Identify which cell holds the provided text, then report its (X, Y) central coordinate. 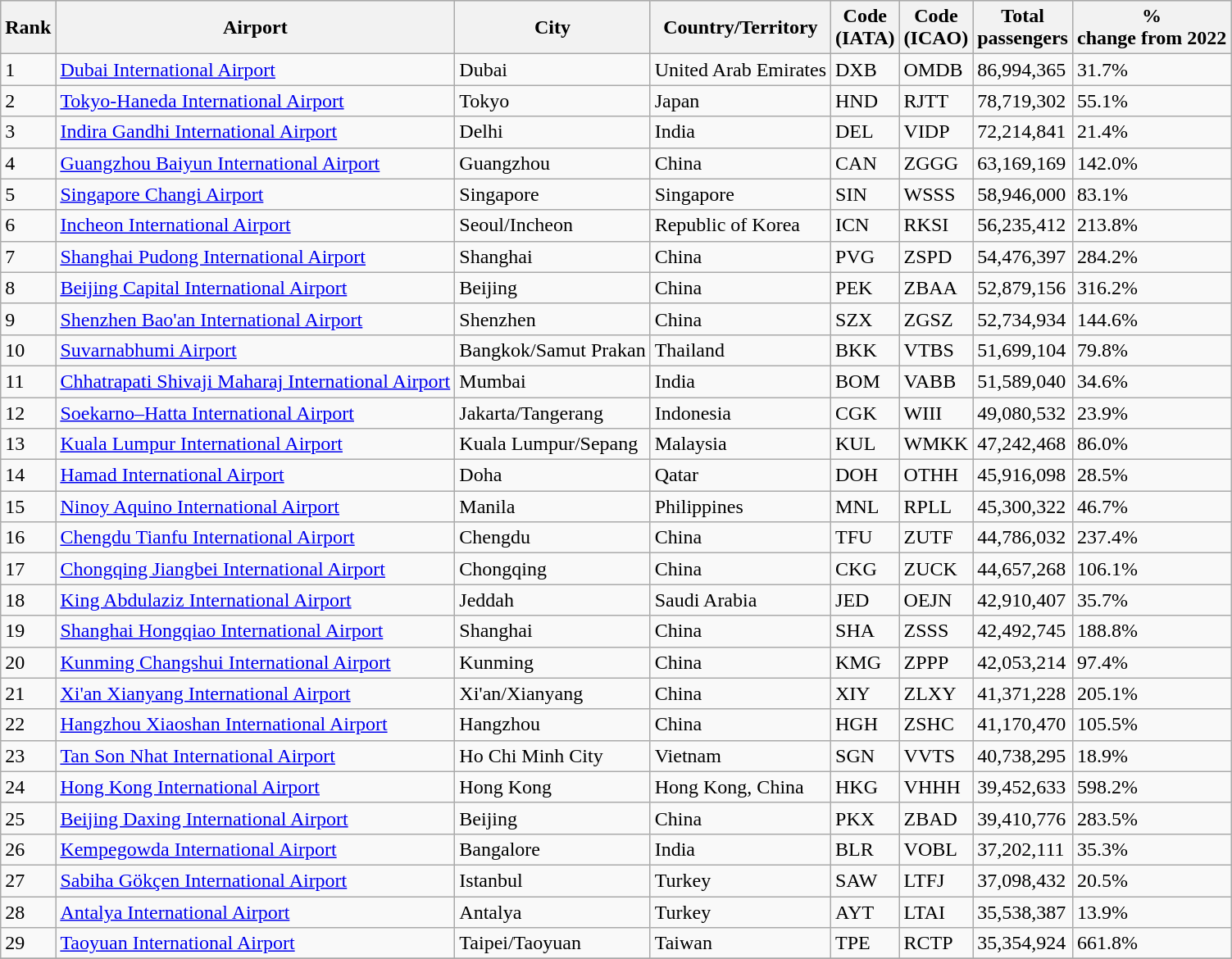
RCTP (936, 943)
316.2% (1151, 288)
Guangzhou (552, 163)
21 (28, 693)
1 (28, 70)
Singapore Changi Airport (256, 194)
Dubai (552, 70)
14 (28, 475)
Airport (256, 28)
Antalya (552, 912)
Ho Chi Minh City (552, 756)
13 (28, 444)
KUL (866, 444)
ZSPD (936, 257)
40,738,295 (1023, 756)
Indira Gandhi International Airport (256, 132)
Hangzhou (552, 725)
17 (28, 569)
Taipei/Taoyuan (552, 943)
Delhi (552, 132)
ZBAD (936, 818)
BOM (866, 381)
LTAI (936, 912)
23 (28, 756)
RJTT (936, 101)
11 (28, 381)
79.8% (1151, 350)
Jeddah (552, 600)
City (552, 28)
Taiwan (740, 943)
Manila (552, 507)
Jakarta/Tangerang (552, 412)
Kempegowda International Airport (256, 849)
39,452,633 (1023, 787)
VIDP (936, 132)
44,657,268 (1023, 569)
LTFJ (936, 880)
Kunming Changshui International Airport (256, 662)
Mumbai (552, 381)
TFU (866, 538)
VTBS (936, 350)
24 (28, 787)
Doha (552, 475)
Beijing Capital International Airport (256, 288)
HKG (866, 787)
83.1% (1151, 194)
Sabiha Gökçen International Airport (256, 880)
78,719,302 (1023, 101)
21.4% (1151, 132)
Ninoy Aquino International Airport (256, 507)
27 (28, 880)
KMG (866, 662)
Tan Son Nhat International Airport (256, 756)
10 (28, 350)
35,354,924 (1023, 943)
BLR (866, 849)
Kuala Lumpur International Airport (256, 444)
XIY (866, 693)
Philippines (740, 507)
Saudi Arabia (740, 600)
106.1% (1151, 569)
WSSS (936, 194)
8 (28, 288)
Rank (28, 28)
25 (28, 818)
RPLL (936, 507)
12 (28, 412)
31.7% (1151, 70)
42,053,214 (1023, 662)
Tokyo (552, 101)
15 (28, 507)
63,169,169 (1023, 163)
OTHH (936, 475)
Beijing Daxing International Airport (256, 818)
Hong Kong (552, 787)
SGN (866, 756)
CGK (866, 412)
Chongqing (552, 569)
16 (28, 538)
Shanghai Hongqiao International Airport (256, 631)
ZSHC (936, 725)
86.0% (1151, 444)
58,946,000 (1023, 194)
ZPPP (936, 662)
18 (28, 600)
Kunming (552, 662)
142.0% (1151, 163)
Japan (740, 101)
55.1% (1151, 101)
22 (28, 725)
Indonesia (740, 412)
284.2% (1151, 257)
VOBL (936, 849)
Malaysia (740, 444)
OEJN (936, 600)
44,786,032 (1023, 538)
7 (28, 257)
SHA (866, 631)
Incheon International Airport (256, 225)
Country/Territory (740, 28)
Dubai International Airport (256, 70)
45,916,098 (1023, 475)
CAN (866, 163)
86,994,365 (1023, 70)
Shanghai Pudong International Airport (256, 257)
23.9% (1151, 412)
144.6% (1151, 319)
28 (28, 912)
ZUTF (936, 538)
WMKK (936, 444)
42,910,407 (1023, 600)
661.8% (1151, 943)
Thailand (740, 350)
ZGGG (936, 163)
6 (28, 225)
Xi'an Xianyang International Airport (256, 693)
5 (28, 194)
PKX (866, 818)
Tokyo-Haneda International Airport (256, 101)
MNL (866, 507)
51,699,104 (1023, 350)
3 (28, 132)
Hangzhou Xiaoshan International Airport (256, 725)
OMDB (936, 70)
283.5% (1151, 818)
20 (28, 662)
SZX (866, 319)
205.1% (1151, 693)
King Abdulaziz International Airport (256, 600)
PEK (866, 288)
51,589,040 (1023, 381)
4 (28, 163)
ZUCK (936, 569)
DEL (866, 132)
JED (866, 600)
35,538,387 (1023, 912)
ZLXY (936, 693)
237.4% (1151, 538)
Qatar (740, 475)
2 (28, 101)
188.8% (1151, 631)
Bangkok/Samut Prakan (552, 350)
37,098,432 (1023, 880)
CKG (866, 569)
18.9% (1151, 756)
ZGSZ (936, 319)
Hong Kong, China (740, 787)
ZSSS (936, 631)
Code(ICAO) (936, 28)
United Arab Emirates (740, 70)
19 (28, 631)
Chhatrapati Shivaji Maharaj International Airport (256, 381)
DXB (866, 70)
45,300,322 (1023, 507)
35.7% (1151, 600)
VABB (936, 381)
Guangzhou Baiyun International Airport (256, 163)
Soekarno–Hatta International Airport (256, 412)
39,410,776 (1023, 818)
%change from 2022 (1151, 28)
SAW (866, 880)
37,202,111 (1023, 849)
Republic of Korea (740, 225)
46.7% (1151, 507)
Shenzhen (552, 319)
WIII (936, 412)
47,242,468 (1023, 444)
ZBAA (936, 288)
Shenzhen Bao'an International Airport (256, 319)
35.3% (1151, 849)
Kuala Lumpur/Sepang (552, 444)
Seoul/Incheon (552, 225)
AYT (866, 912)
Antalya International Airport (256, 912)
Chengdu (552, 538)
VHHH (936, 787)
52,734,934 (1023, 319)
BKK (866, 350)
HND (866, 101)
41,170,470 (1023, 725)
Xi'an/Xianyang (552, 693)
Taoyuan International Airport (256, 943)
Code(IATA) (866, 28)
97.4% (1151, 662)
DOH (866, 475)
56,235,412 (1023, 225)
Totalpassengers (1023, 28)
41,371,228 (1023, 693)
Suvarnabhumi Airport (256, 350)
VVTS (936, 756)
20.5% (1151, 880)
213.8% (1151, 225)
Hong Kong International Airport (256, 787)
598.2% (1151, 787)
34.6% (1151, 381)
HGH (866, 725)
RKSI (936, 225)
Chongqing Jiangbei International Airport (256, 569)
72,214,841 (1023, 132)
SIN (866, 194)
54,476,397 (1023, 257)
ICN (866, 225)
29 (28, 943)
Vietnam (740, 756)
52,879,156 (1023, 288)
Hamad International Airport (256, 475)
105.5% (1151, 725)
42,492,745 (1023, 631)
9 (28, 319)
49,080,532 (1023, 412)
Istanbul (552, 880)
Bangalore (552, 849)
26 (28, 849)
Chengdu Tianfu International Airport (256, 538)
PVG (866, 257)
13.9% (1151, 912)
TPE (866, 943)
28.5% (1151, 475)
